Provide the [x, y] coordinate of the cell's center where the given text is located.  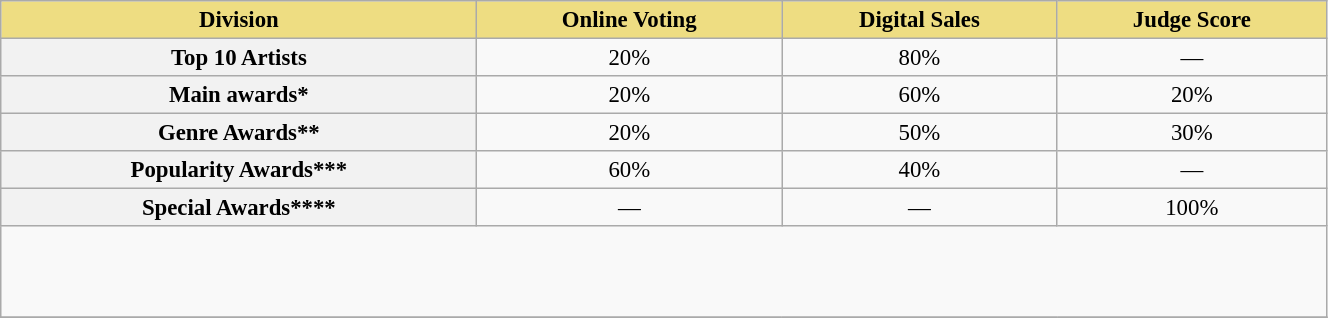
Popularity Awards*** [239, 170]
Special Awards**** [239, 208]
Genre Awards** [239, 133]
Judge Score [1192, 20]
80% [920, 58]
100% [1192, 208]
Digital Sales [920, 20]
40% [920, 170]
50% [920, 133]
Main awards* [239, 95]
Online Voting [630, 20]
30% [1192, 133]
Top 10 Artists [239, 58]
Division [239, 20]
